Return (x, y) of the center of cell containing provided text 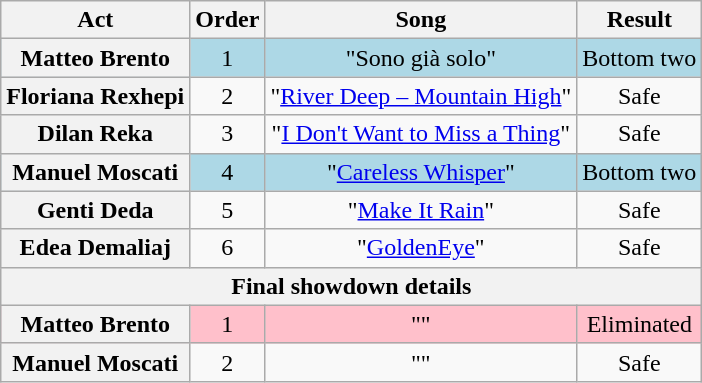
Final showdown details (352, 286)
Edea Demaliaj (96, 248)
5 (228, 210)
"Make It Rain" (421, 210)
6 (228, 248)
3 (228, 134)
Floriana Rexhepi (96, 96)
Song (421, 20)
"GoldenEye" (421, 248)
"River Deep – Mountain High" (421, 96)
Genti Deda (96, 210)
Eliminated (640, 324)
4 (228, 172)
Result (640, 20)
Act (96, 20)
"Sono già solo" (421, 58)
Dilan Reka (96, 134)
"Careless Whisper" (421, 172)
Order (228, 20)
"I Don't Want to Miss a Thing" (421, 134)
